Pinpoint the cell where the given text exists, returning its (X, Y) midpoint coordinate. 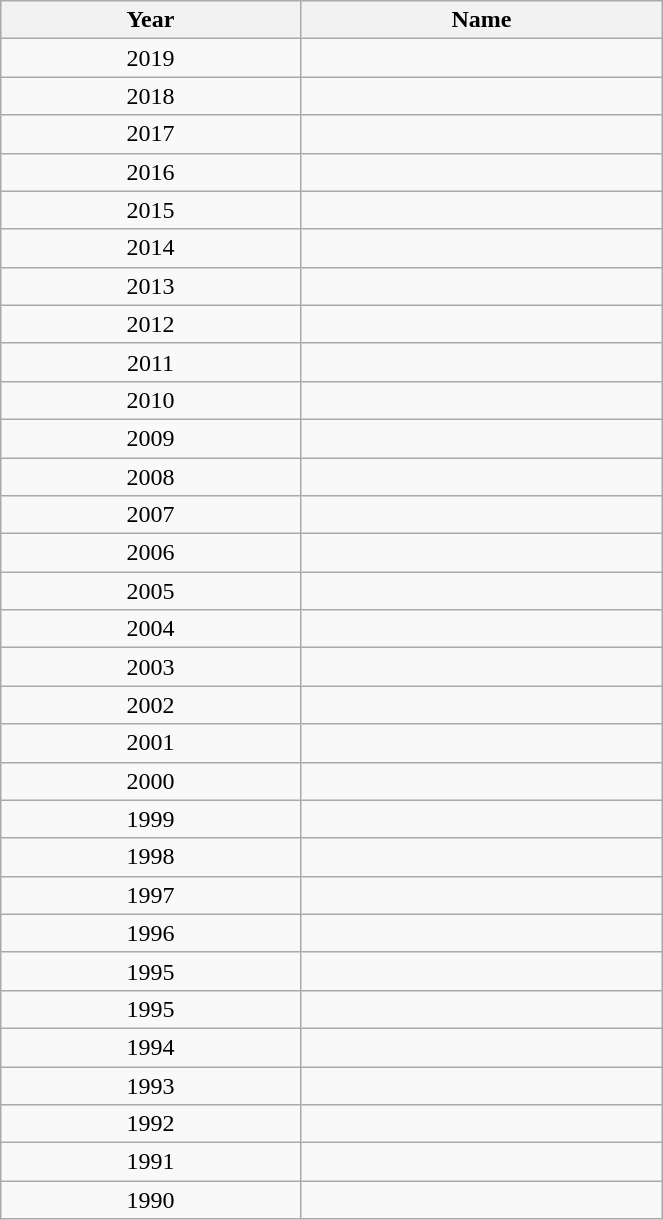
2007 (150, 515)
2011 (150, 362)
1990 (150, 1200)
1998 (150, 857)
2018 (150, 96)
1996 (150, 933)
1992 (150, 1124)
2012 (150, 324)
2002 (150, 705)
2013 (150, 286)
2019 (150, 58)
2008 (150, 477)
2006 (150, 553)
2017 (150, 134)
Year (150, 20)
2000 (150, 781)
1997 (150, 895)
2016 (150, 172)
1993 (150, 1085)
2003 (150, 667)
2004 (150, 629)
2014 (150, 248)
1994 (150, 1047)
2001 (150, 743)
Name (482, 20)
1991 (150, 1162)
2015 (150, 210)
2005 (150, 591)
2009 (150, 438)
2010 (150, 400)
1999 (150, 819)
